Scan for the cell matching the given text and deliver its [x, y] coordinate at center. 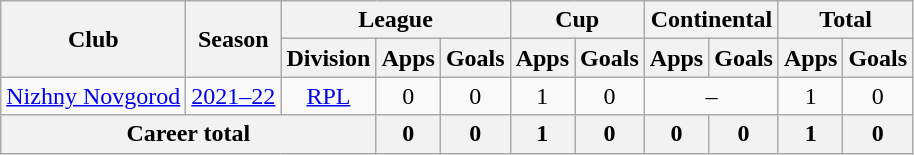
Season [234, 39]
2021–22 [234, 96]
Career total [188, 134]
Continental [711, 20]
Total [845, 20]
– [711, 96]
League [396, 20]
Division [328, 58]
Club [94, 39]
Nizhny Novgorod [94, 96]
RPL [328, 96]
Cup [577, 20]
